For the text-containing cell, return its midpoint in [x, y] coordinate format. 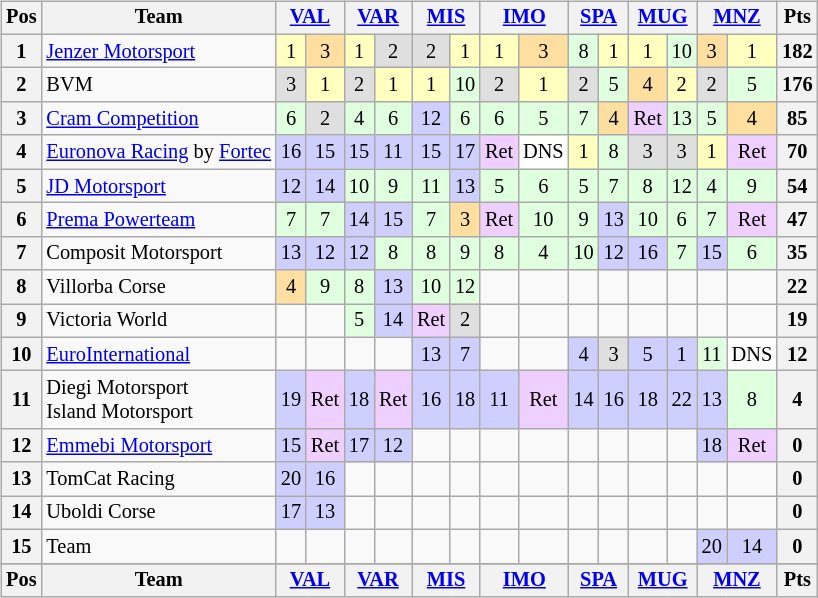
EuroInternational [158, 354]
35 [797, 253]
47 [797, 220]
Cram Competition [158, 119]
70 [797, 152]
Victoria World [158, 321]
182 [797, 51]
Villorba Corse [158, 287]
Jenzer Motorsport [158, 51]
Emmebi Motorsport [158, 446]
JD Motorsport [158, 186]
85 [797, 119]
Euronova Racing by Fortec [158, 152]
176 [797, 85]
Diegi Motorsport Island Motorsport [158, 400]
Prema Powerteam [158, 220]
Uboldi Corse [158, 513]
54 [797, 186]
Composit Motorsport [158, 253]
TomCat Racing [158, 479]
BVM [158, 85]
